Return the (X, Y) coordinate for the center point of the cell that contains the specified text.  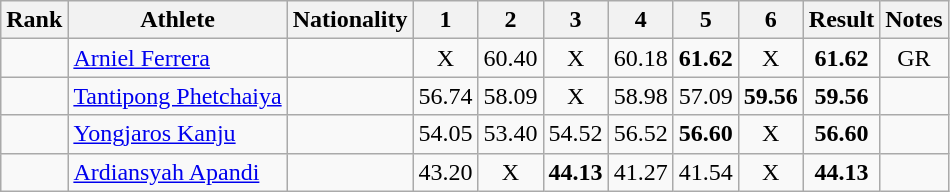
Tantipong Phetchaiya (178, 96)
2 (510, 20)
4 (640, 20)
Nationality (350, 20)
57.09 (706, 96)
60.40 (510, 58)
1 (446, 20)
56.74 (446, 96)
6 (770, 20)
Ardiansyah Apandi (178, 172)
43.20 (446, 172)
58.98 (640, 96)
Yongjaros Kanju (178, 134)
GR (914, 58)
58.09 (510, 96)
Arniel Ferrera (178, 58)
41.27 (640, 172)
Result (841, 20)
54.05 (446, 134)
3 (576, 20)
54.52 (576, 134)
5 (706, 20)
Notes (914, 20)
Athlete (178, 20)
56.52 (640, 134)
53.40 (510, 134)
60.18 (640, 58)
41.54 (706, 172)
Rank (34, 20)
